Output the [x, y] coordinate of the center of the cell containing the given text.  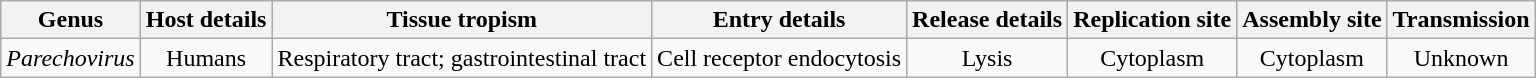
Respiratory tract; gastrointestinal tract [462, 58]
Unknown [1461, 58]
Cell receptor endocytosis [780, 58]
Entry details [780, 20]
Transmission [1461, 20]
Host details [206, 20]
Genus [70, 20]
Lysis [988, 58]
Humans [206, 58]
Parechovirus [70, 58]
Tissue tropism [462, 20]
Assembly site [1312, 20]
Replication site [1152, 20]
Release details [988, 20]
